Detect which cell encompasses the target text, then output its (x, y) center coordinate. 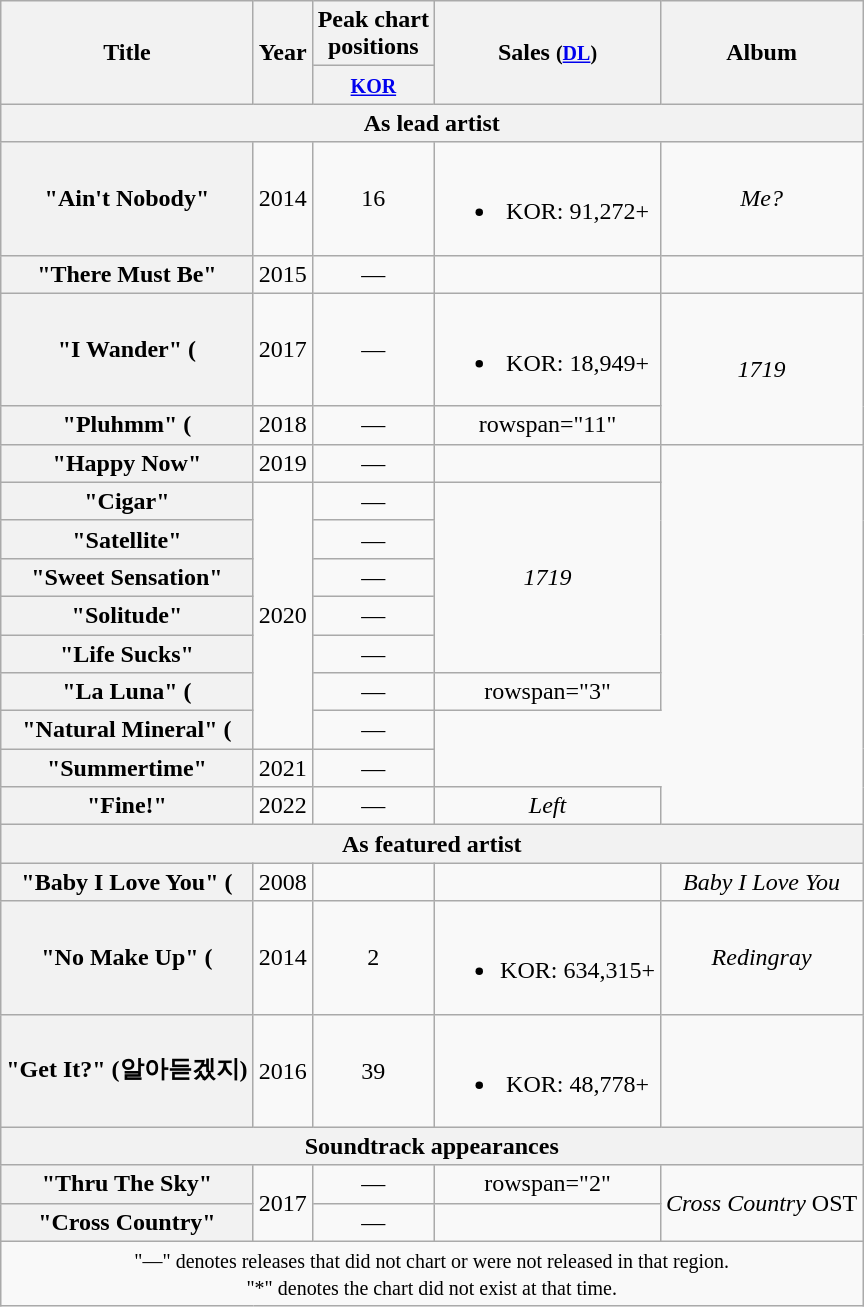
KOR: 48,778+ (548, 1070)
KOR: 634,315+ (548, 958)
rowspan="11" (548, 425)
As lead artist (432, 123)
Baby I Love You (761, 882)
2008 (282, 882)
"Ain't Nobody" (127, 198)
"No Make Up" ( (127, 958)
rowspan="2" (548, 1184)
2016 (282, 1070)
Year (282, 52)
"Fine!" (127, 806)
Left (548, 806)
"Baby I Love You" ( (127, 882)
"There Must Be" (127, 274)
"Cross Country" (127, 1222)
Me? (761, 198)
39 (373, 1070)
"—" denotes releases that did not chart or were not released in that region."*" denotes the chart did not exist at that time. (432, 1274)
"Cigar" (127, 501)
2015 (282, 274)
"Get It?" (알아듣겠지) (127, 1070)
"Life Sucks" (127, 653)
16 (373, 198)
"I Wander" ( (127, 350)
2018 (282, 425)
"Happy Now" (127, 463)
As featured artist (432, 844)
Album (761, 52)
2022 (282, 806)
"Solitude" (127, 615)
Title (127, 52)
KOR: 91,272+ (548, 198)
2021 (282, 768)
rowspan="3" (548, 692)
Cross Country OST (761, 1203)
"Pluhmm" ( (127, 425)
KOR: 18,949+ (548, 350)
Soundtrack appearances (432, 1146)
"La Luna" ( (127, 692)
2019 (282, 463)
"Summertime" (127, 768)
2 (373, 958)
2020 (282, 615)
"Thru The Sky" (127, 1184)
"Satellite" (127, 539)
Sales (DL) (548, 52)
Redingray (761, 958)
"Natural Mineral" ( (127, 730)
Peak chart positions (373, 34)
KOR (373, 85)
"Sweet Sensation" (127, 577)
